Find where the given text appears and provide that cell's center as [X, Y] coordinate. 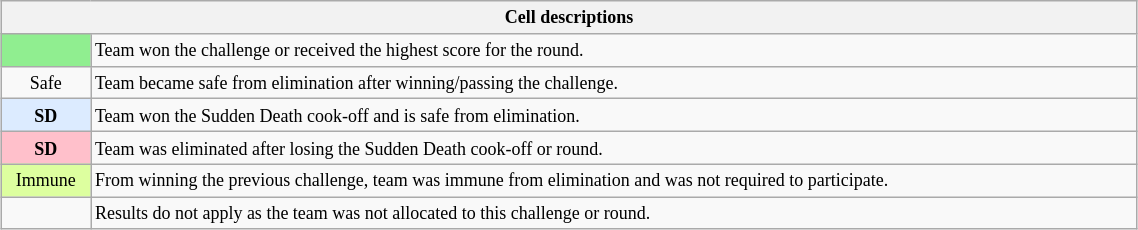
Immune [46, 180]
Cell descriptions [569, 18]
From winning the previous challenge, team was immune from elimination and was not required to participate. [614, 180]
Results do not apply as the team was not allocated to this challenge or round. [614, 214]
Team won the challenge or received the highest score for the round. [614, 50]
Safe [46, 82]
Team became safe from elimination after winning/passing the challenge. [614, 82]
Team won the Sudden Death cook-off and is safe from elimination. [614, 116]
Team was eliminated after losing the Sudden Death cook-off or round. [614, 148]
